Locate the cell with the specified text and output its (X, Y) center coordinate. 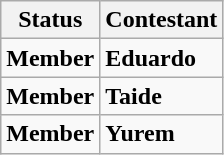
Yurem (162, 134)
Taide (162, 96)
Eduardo (162, 58)
Contestant (162, 20)
Status (50, 20)
